Detect which cell encompasses the target text, then output its [x, y] center coordinate. 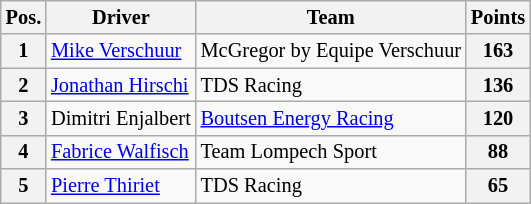
Team [331, 17]
2 [24, 85]
88 [498, 152]
163 [498, 51]
1 [24, 51]
Mike Verschuur [121, 51]
Team Lompech Sport [331, 152]
120 [498, 118]
4 [24, 152]
5 [24, 186]
65 [498, 186]
Points [498, 17]
McGregor by Equipe Verschuur [331, 51]
136 [498, 85]
Dimitri Enjalbert [121, 118]
Pierre Thiriet [121, 186]
Pos. [24, 17]
3 [24, 118]
Driver [121, 17]
Boutsen Energy Racing [331, 118]
Jonathan Hirschi [121, 85]
Fabrice Walfisch [121, 152]
